Provide the (X, Y) coordinate of the cell's center where the given text is located.  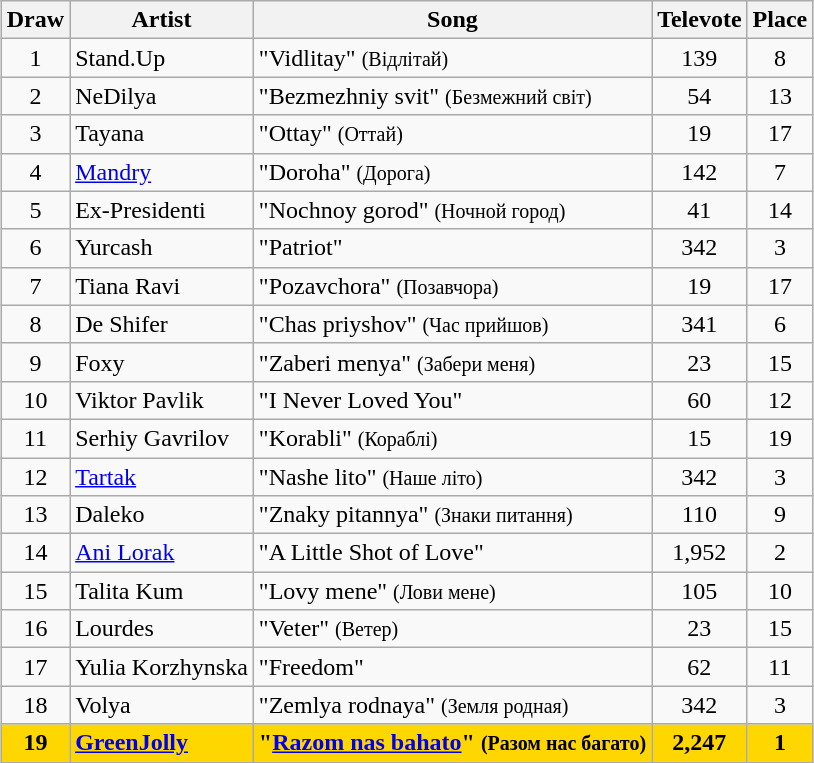
142 (700, 172)
Ani Lorak (162, 553)
Tayana (162, 134)
Talita Kum (162, 591)
"Zaberi menya" (Забери меня) (452, 362)
Lourdes (162, 629)
Artist (162, 20)
Volya (162, 705)
"I Never Loved You" (452, 400)
"Ottay" (Оттай) (452, 134)
"Nochnoy gorod" (Ночной город) (452, 210)
Yurcash (162, 248)
5 (35, 210)
Foxy (162, 362)
"Bezmezhniy svit" (Безмежний світ) (452, 96)
Viktor Pavlik (162, 400)
"Znaky pitannya" (Знаки питання) (452, 515)
Ex-Presidenti (162, 210)
62 (700, 667)
41 (700, 210)
"Nashe lito" (Наше літо) (452, 477)
Daleko (162, 515)
Tartak (162, 477)
"Pozavchora" (Позавчора) (452, 286)
"Freedom" (452, 667)
"Razom nas bahato" (Разом нас багато) (452, 743)
Draw (35, 20)
GreenJolly (162, 743)
"Chas priyshov" (Час прийшов) (452, 324)
"Veter" (Ветер) (452, 629)
"Korabli" (Кораблі) (452, 438)
18 (35, 705)
341 (700, 324)
60 (700, 400)
Televote (700, 20)
Tiana Ravi (162, 286)
139 (700, 58)
NeDilya (162, 96)
1,952 (700, 553)
54 (700, 96)
Song (452, 20)
"Doroha" (Дорога) (452, 172)
"Vidlitay" (Відлітай) (452, 58)
Mandry (162, 172)
110 (700, 515)
105 (700, 591)
"Lovy mene" (Лови мене) (452, 591)
Stand.Up (162, 58)
4 (35, 172)
Serhiy Gavrilov (162, 438)
"Zemlya rodnaya" (Земля родная) (452, 705)
2,247 (700, 743)
"A Little Shot of Love" (452, 553)
De Shifer (162, 324)
16 (35, 629)
"Patriot" (452, 248)
Yulia Korzhynska (162, 667)
Place (780, 20)
